Search for the cell housing the specified text and yield its (X, Y) center coordinate. 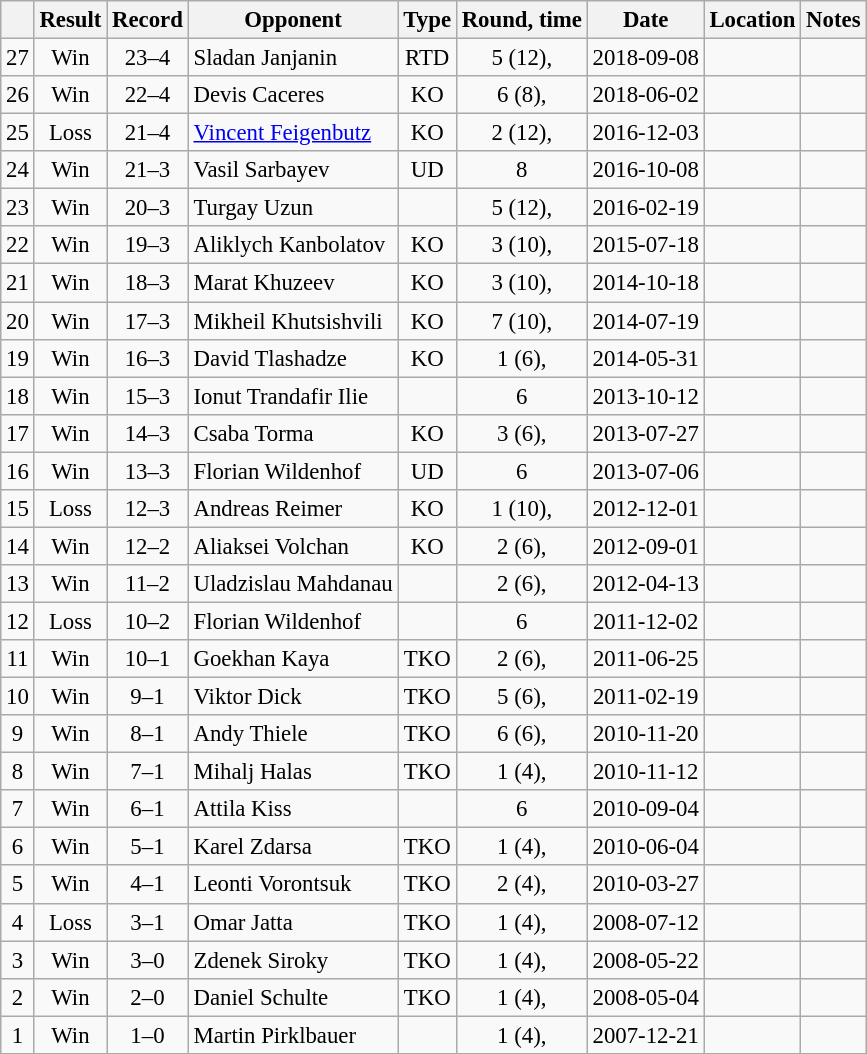
2010-06-04 (646, 847)
19–3 (148, 245)
12–2 (148, 546)
Notes (834, 20)
19 (18, 358)
3 (6), (522, 433)
10–1 (148, 659)
2010-11-20 (646, 734)
2008-05-04 (646, 997)
21 (18, 283)
8–1 (148, 734)
2010-09-04 (646, 809)
2016-12-03 (646, 133)
Sladan Janjanin (293, 58)
2014-05-31 (646, 358)
Vincent Feigenbutz (293, 133)
14 (18, 546)
9 (18, 734)
22–4 (148, 95)
2013-07-06 (646, 471)
27 (18, 58)
RTD (427, 58)
3–0 (148, 960)
Andreas Reimer (293, 509)
Attila Kiss (293, 809)
2018-09-08 (646, 58)
Aliklych Kanbolatov (293, 245)
20 (18, 321)
18–3 (148, 283)
2010-03-27 (646, 885)
Result (70, 20)
7–1 (148, 772)
4 (18, 922)
9–1 (148, 697)
7 (18, 809)
2008-07-12 (646, 922)
2013-10-12 (646, 396)
2011-06-25 (646, 659)
5 (18, 885)
1–0 (148, 1035)
15–3 (148, 396)
23–4 (148, 58)
2012-12-01 (646, 509)
13–3 (148, 471)
1 (6), (522, 358)
25 (18, 133)
Turgay Uzun (293, 208)
Mihalj Halas (293, 772)
3–1 (148, 922)
Csaba Torma (293, 433)
Date (646, 20)
2011-12-02 (646, 621)
2–0 (148, 997)
6 (6), (522, 734)
Martin Pirklbauer (293, 1035)
26 (18, 95)
2008-05-22 (646, 960)
Marat Khuzeev (293, 283)
5 (6), (522, 697)
2007-12-21 (646, 1035)
18 (18, 396)
10–2 (148, 621)
Viktor Dick (293, 697)
17–3 (148, 321)
15 (18, 509)
2014-10-18 (646, 283)
2 (18, 997)
Record (148, 20)
Andy Thiele (293, 734)
Location (752, 20)
2018-06-02 (646, 95)
Leonti Vorontsuk (293, 885)
Uladzislau Mahdanau (293, 584)
14–3 (148, 433)
2012-04-13 (646, 584)
Round, time (522, 20)
10 (18, 697)
1 (10), (522, 509)
3 (18, 960)
2011-02-19 (646, 697)
Daniel Schulte (293, 997)
Type (427, 20)
20–3 (148, 208)
12 (18, 621)
Aliaksei Volchan (293, 546)
2010-11-12 (646, 772)
Goekhan Kaya (293, 659)
Devis Caceres (293, 95)
2012-09-01 (646, 546)
Karel Zdarsa (293, 847)
Vasil Sarbayev (293, 170)
7 (10), (522, 321)
David Tlashadze (293, 358)
Omar Jatta (293, 922)
2014-07-19 (646, 321)
6 (8), (522, 95)
Mikheil Khutsishvili (293, 321)
21–4 (148, 133)
2016-02-19 (646, 208)
2016-10-08 (646, 170)
5–1 (148, 847)
16–3 (148, 358)
Zdenek Siroky (293, 960)
11 (18, 659)
2 (4), (522, 885)
23 (18, 208)
4–1 (148, 885)
16 (18, 471)
12–3 (148, 509)
2015-07-18 (646, 245)
22 (18, 245)
Opponent (293, 20)
2013-07-27 (646, 433)
Ionut Trandafir Ilie (293, 396)
1 (18, 1035)
2 (12), (522, 133)
6–1 (148, 809)
11–2 (148, 584)
24 (18, 170)
13 (18, 584)
21–3 (148, 170)
17 (18, 433)
